Scan for the cell matching the given text and deliver its (x, y) coordinate at center. 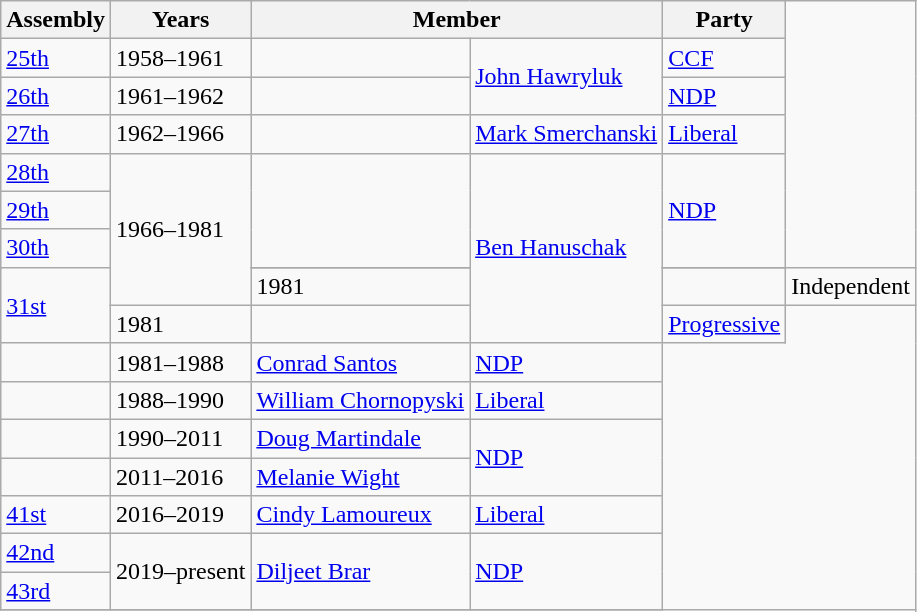
Independent (851, 286)
William Chornopyski (360, 400)
Conrad Santos (360, 362)
1990–2011 (180, 438)
1962–1966 (180, 134)
31st (56, 305)
Assembly (56, 20)
1981–1988 (180, 362)
2016–2019 (180, 515)
26th (56, 96)
29th (56, 210)
25th (56, 58)
Ben Hanuschak (566, 248)
Cindy Lamoureux (360, 515)
42nd (56, 553)
43rd (56, 591)
Member (457, 20)
Mark Smerchanski (566, 134)
2019–present (180, 572)
Doug Martindale (360, 438)
Diljeet Brar (360, 572)
CCF (724, 58)
2011–2016 (180, 477)
Years (180, 20)
1961–1962 (180, 96)
30th (56, 248)
Party (724, 20)
41st (56, 515)
28th (56, 172)
1988–1990 (180, 400)
1958–1961 (180, 58)
27th (56, 134)
Progressive (724, 324)
John Hawryluk (566, 77)
1966–1981 (180, 229)
Melanie Wight (360, 477)
